For the text-containing cell, return its midpoint in (x, y) coordinate format. 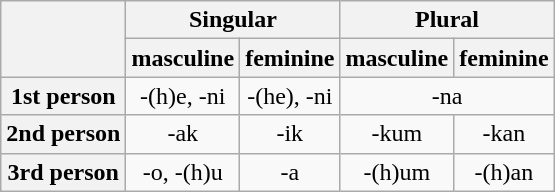
-ik (290, 134)
-(he), -ni (290, 96)
-ak (183, 134)
3rd person (64, 172)
Singular (233, 20)
-kum (397, 134)
Plural (447, 20)
1st person (64, 96)
2nd person (64, 134)
-o, -(h)u (183, 172)
-na (447, 96)
-(h)e, -ni (183, 96)
-a (290, 172)
-(h)um (397, 172)
-(h)an (504, 172)
-kan (504, 134)
